Detect which cell encompasses the target text, then output its (X, Y) center coordinate. 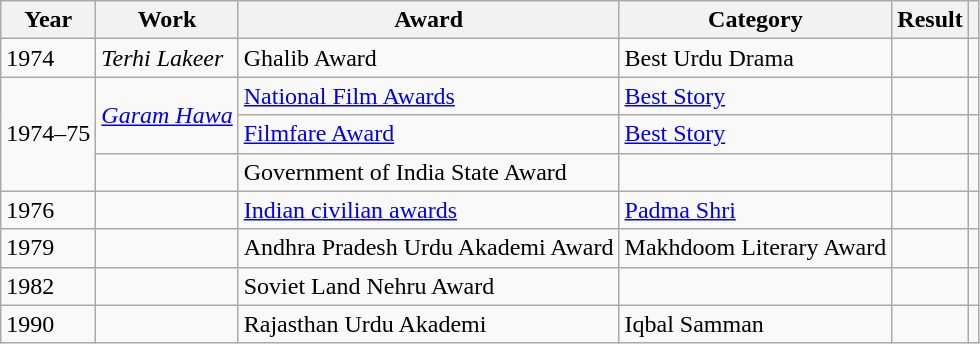
1976 (48, 210)
National Film Awards (428, 96)
Year (48, 20)
Best Urdu Drama (756, 58)
1982 (48, 286)
1974–75 (48, 134)
Andhra Pradesh Urdu Akademi Award (428, 248)
Soviet Land Nehru Award (428, 286)
Indian civilian awards (428, 210)
Filmfare Award (428, 134)
Government of India State Award (428, 172)
1990 (48, 324)
Ghalib Award (428, 58)
Garam Hawa (167, 115)
Iqbal Samman (756, 324)
Award (428, 20)
Rajasthan Urdu Akademi (428, 324)
Work (167, 20)
1979 (48, 248)
Category (756, 20)
1974 (48, 58)
Result (930, 20)
Makhdoom Literary Award (756, 248)
Padma Shri (756, 210)
Terhi Lakeer (167, 58)
